Return [X, Y] of the center of cell containing provided text 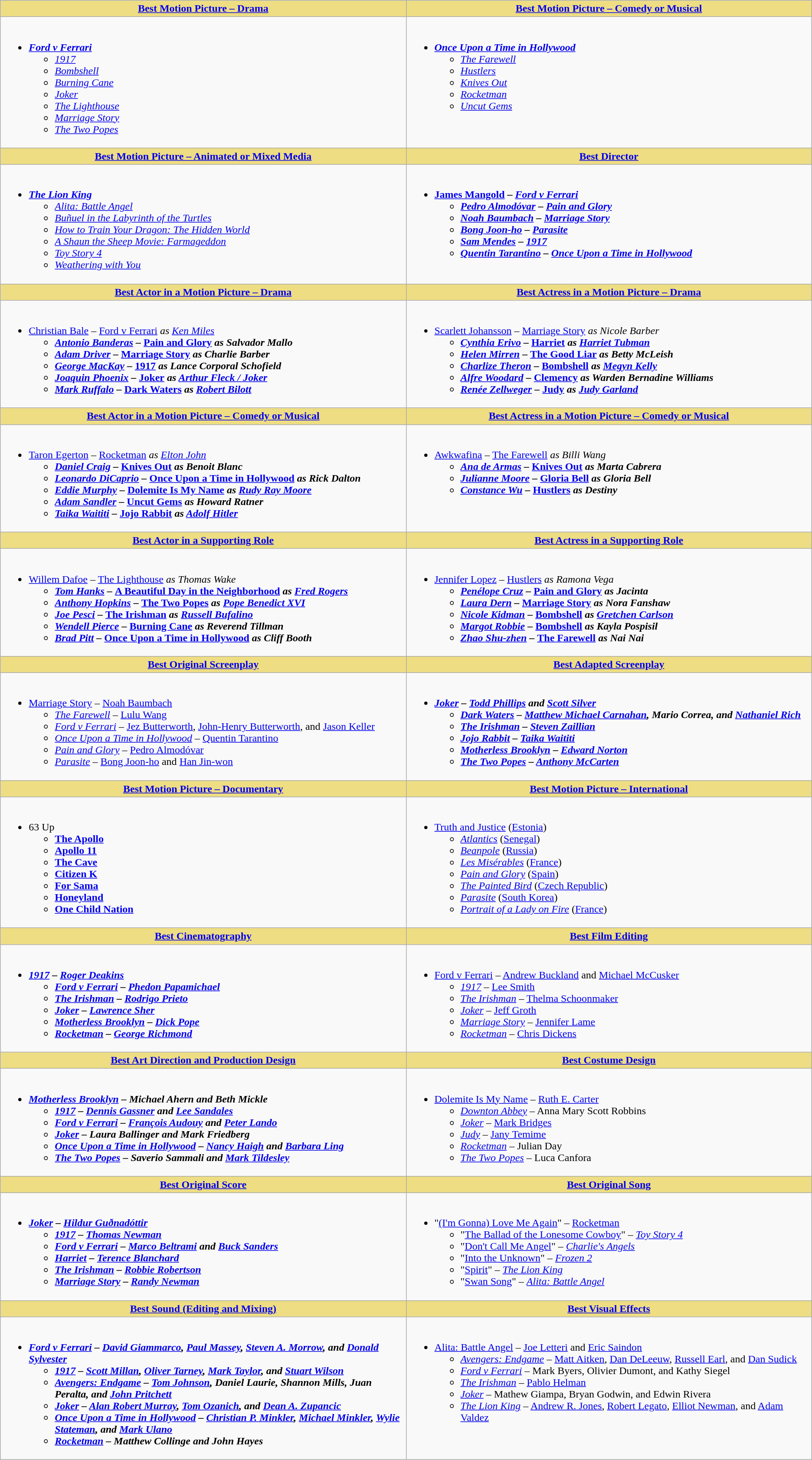
Best Motion Picture – Drama [203, 9]
Best Original Score [203, 1184]
Best Visual Effects [609, 1309]
Best Motion Picture – International [609, 788]
Ford v Ferrari1917BombshellBurning CaneJokerThe LighthouseMarriage StoryThe Two Popes [203, 82]
Best Actor in a Motion Picture – Drama [203, 292]
Best Adapted Screenplay [609, 664]
Best Original Screenplay [203, 664]
Best Actress in a Supporting Role [609, 540]
Best Cinematography [203, 936]
Best Motion Picture – Documentary [203, 788]
Best Actress in a Motion Picture – Comedy or Musical [609, 416]
Best Motion Picture – Animated or Mixed Media [203, 156]
Best Original Song [609, 1184]
Best Film Editing [609, 936]
Best Art Direction and Production Design [203, 1060]
63 UpThe ApolloApollo 11The CaveCitizen KFor SamaHoneylandOne Child Nation [203, 863]
Once Upon a Time in HollywoodThe FarewellHustlersKnives OutRocketmanUncut Gems [609, 82]
Best Sound (Editing and Mixing) [203, 1309]
Best Actor in a Motion Picture – Comedy or Musical [203, 416]
Best Costume Design [609, 1060]
Best Actor in a Supporting Role [203, 540]
Best Motion Picture – Comedy or Musical [609, 9]
Best Director [609, 156]
Best Actress in a Motion Picture – Drama [609, 292]
